Scan for the cell matching the given text and deliver its (X, Y) coordinate at center. 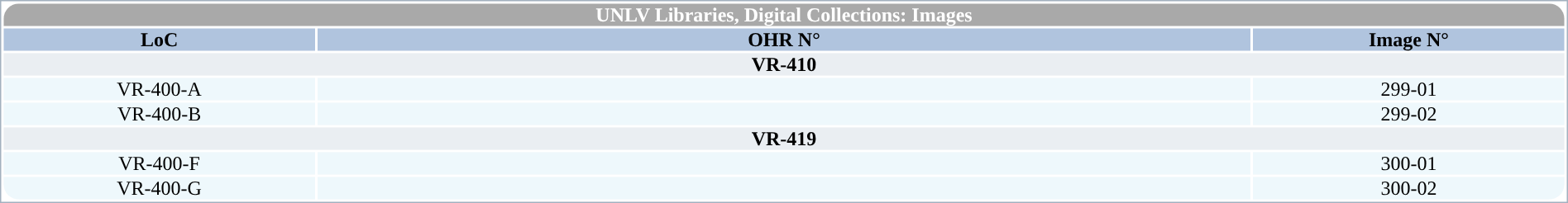
VR-400-B (159, 114)
OHR N° (784, 40)
299-02 (1408, 114)
VR-410 (784, 64)
VR-400-F (159, 163)
299-01 (1408, 89)
VR-400-G (159, 188)
VR-419 (784, 139)
300-02 (1408, 188)
300-01 (1408, 163)
UNLV Libraries, Digital Collections: Images (784, 15)
Image N° (1408, 40)
VR-400-A (159, 89)
LoC (159, 40)
